Find where the given text appears and provide that cell's center as (X, Y) coordinate. 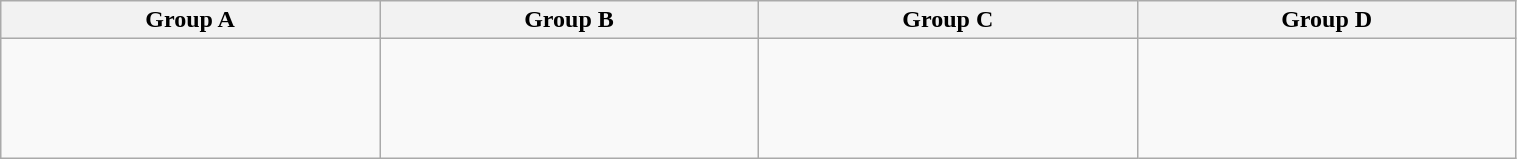
Group B (570, 20)
Group A (190, 20)
Group C (948, 20)
Group D (1326, 20)
